Determine the [X, Y] coordinate at the center of the cell enclosing the given text.  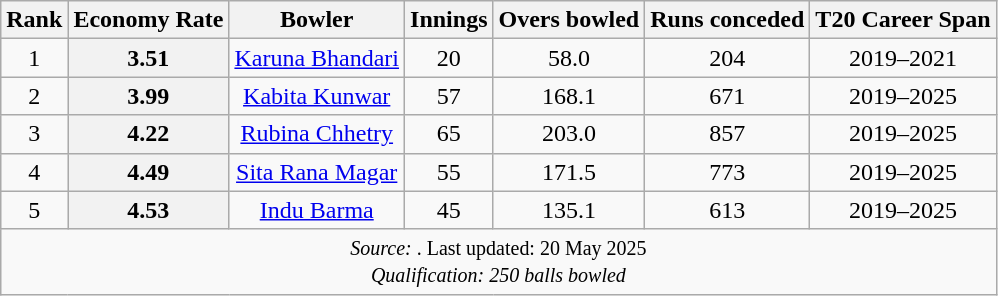
Rank [34, 20]
45 [449, 210]
4.53 [148, 210]
3.51 [148, 58]
Economy Rate [148, 20]
T20 Career Span [903, 20]
671 [728, 96]
Karuna Bhandari [317, 58]
Innings [449, 20]
Indu Barma [317, 210]
65 [449, 134]
5 [34, 210]
1 [34, 58]
Bowler [317, 20]
171.5 [569, 172]
4.49 [148, 172]
3.99 [148, 96]
3 [34, 134]
2 [34, 96]
Source: . Last updated: 20 May 2025Qualification: 250 balls bowled [498, 262]
2019–2021 [903, 58]
168.1 [569, 96]
55 [449, 172]
857 [728, 134]
Rubina Chhetry [317, 134]
Overs bowled [569, 20]
135.1 [569, 210]
58.0 [569, 58]
Sita Rana Magar [317, 172]
Kabita Kunwar [317, 96]
4.22 [148, 134]
204 [728, 58]
20 [449, 58]
Runs conceded [728, 20]
773 [728, 172]
203.0 [569, 134]
57 [449, 96]
613 [728, 210]
4 [34, 172]
